Identify which cell holds the provided text, then report its (X, Y) central coordinate. 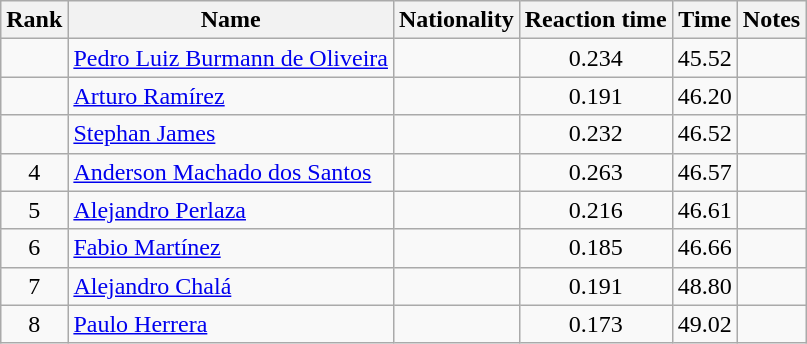
46.57 (704, 172)
Pedro Luiz Burmann de Oliveira (231, 58)
0.173 (596, 324)
Name (231, 20)
46.52 (704, 134)
Reaction time (596, 20)
4 (34, 172)
Stephan James (231, 134)
46.61 (704, 210)
46.66 (704, 248)
49.02 (704, 324)
Fabio Martínez (231, 248)
0.263 (596, 172)
Anderson Machado dos Santos (231, 172)
Time (704, 20)
Paulo Herrera (231, 324)
8 (34, 324)
7 (34, 286)
45.52 (704, 58)
Alejandro Chalá (231, 286)
0.185 (596, 248)
0.234 (596, 58)
Arturo Ramírez (231, 96)
0.232 (596, 134)
46.20 (704, 96)
Notes (771, 20)
Rank (34, 20)
Nationality (456, 20)
Alejandro Perlaza (231, 210)
6 (34, 248)
5 (34, 210)
0.216 (596, 210)
48.80 (704, 286)
